Identify which cell holds the provided text, then report its (X, Y) central coordinate. 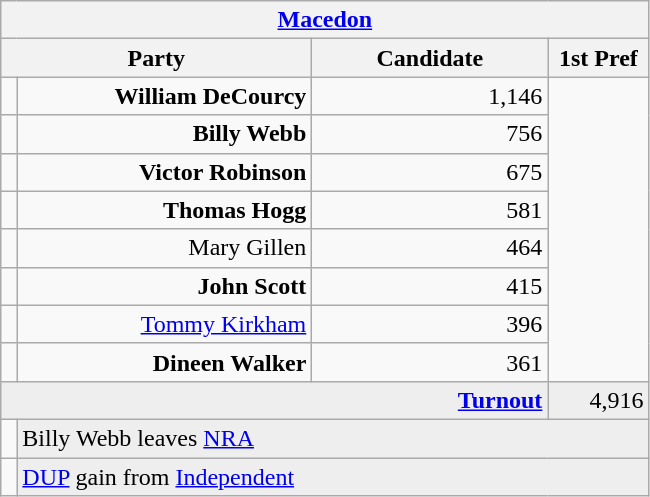
675 (430, 172)
415 (430, 286)
Tommy Kirkham (164, 324)
1,146 (430, 96)
Victor Robinson (164, 172)
Dineen Walker (164, 362)
Party (156, 58)
4,916 (598, 400)
Billy Webb (164, 134)
Candidate (430, 58)
Billy Webb leaves NRA (333, 438)
1st Pref (598, 58)
DUP gain from Independent (333, 477)
John Scott (164, 286)
Turnout (274, 400)
756 (430, 134)
Thomas Hogg (164, 210)
581 (430, 210)
Mary Gillen (164, 248)
396 (430, 324)
William DeCourcy (164, 96)
Macedon (325, 20)
464 (430, 248)
361 (430, 362)
